Find where the given text appears and provide that cell's center as (X, Y) coordinate. 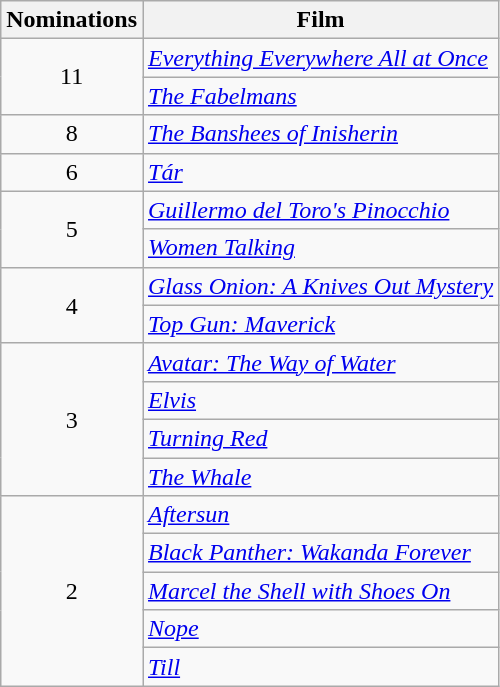
Nominations (72, 20)
Elvis (320, 400)
Top Gun: Maverick (320, 324)
Aftersun (320, 515)
Avatar: The Way of Water (320, 362)
Black Panther: Wakanda Forever (320, 553)
The Banshees of Inisherin (320, 134)
8 (72, 134)
Till (320, 667)
Tár (320, 172)
Turning Red (320, 438)
Film (320, 20)
The Whale (320, 477)
4 (72, 305)
Everything Everywhere All at Once (320, 58)
5 (72, 229)
2 (72, 591)
3 (72, 419)
Guillermo del Toro's Pinocchio (320, 210)
Marcel the Shell with Shoes On (320, 591)
Nope (320, 629)
11 (72, 77)
Glass Onion: A Knives Out Mystery (320, 286)
6 (72, 172)
The Fabelmans (320, 96)
Women Talking (320, 248)
